Return the (X, Y) coordinate for the center point of the cell that contains the specified text.  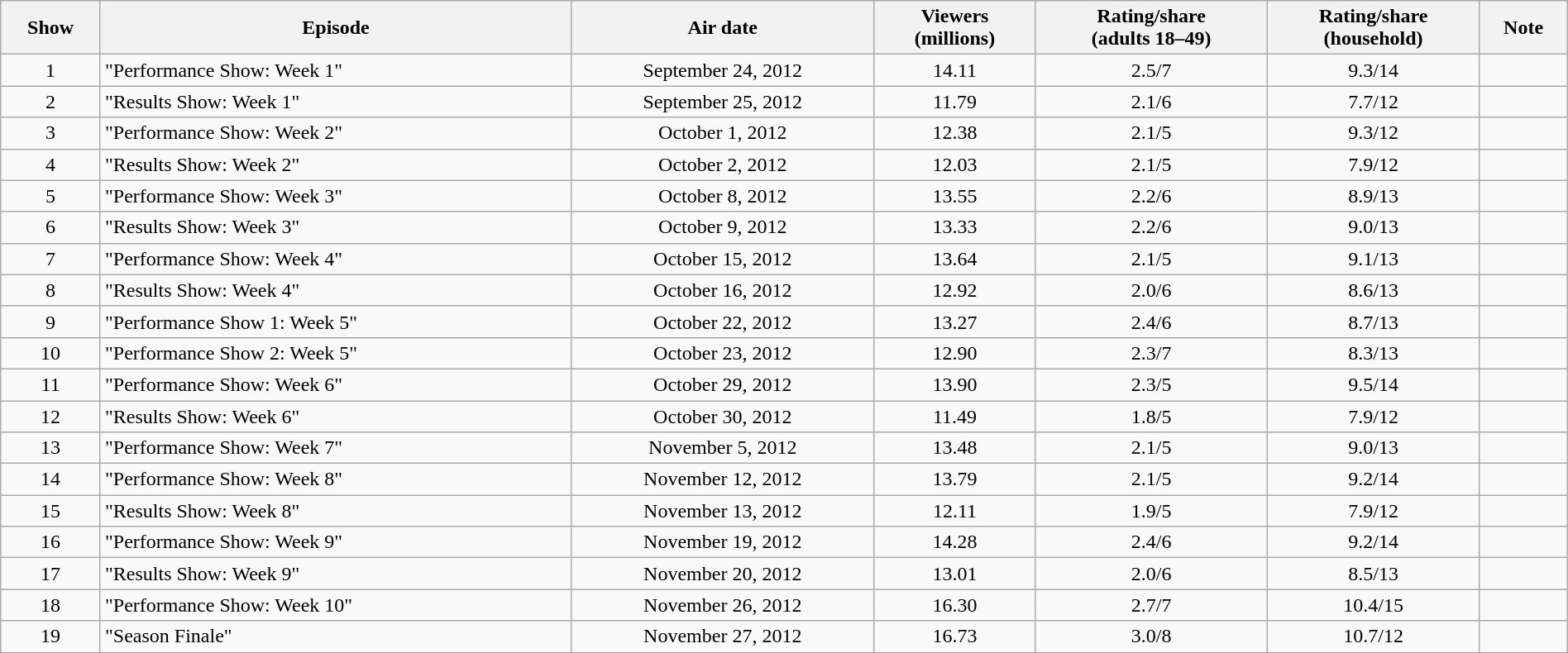
16 (51, 542)
3.0/8 (1151, 636)
November 12, 2012 (723, 479)
14.28 (954, 542)
"Results Show: Week 1" (336, 102)
"Performance Show: Week 4" (336, 259)
13.48 (954, 448)
"Performance Show: Week 7" (336, 448)
Note (1523, 28)
November 19, 2012 (723, 542)
"Performance Show 1: Week 5" (336, 322)
11 (51, 384)
15 (51, 511)
October 15, 2012 (723, 259)
October 2, 2012 (723, 164)
Rating/share(adults 18–49) (1151, 28)
12.90 (954, 353)
12 (51, 416)
13.55 (954, 196)
November 27, 2012 (723, 636)
8.6/13 (1373, 290)
9.1/13 (1373, 259)
9.5/14 (1373, 384)
12.11 (954, 511)
"Performance Show: Week 8" (336, 479)
"Performance Show: Week 2" (336, 133)
13.33 (954, 227)
13.64 (954, 259)
2.7/7 (1151, 605)
19 (51, 636)
Show (51, 28)
1 (51, 70)
9 (51, 322)
October 22, 2012 (723, 322)
2.3/7 (1151, 353)
2.5/7 (1151, 70)
18 (51, 605)
November 20, 2012 (723, 574)
"Performance Show: Week 10" (336, 605)
"Results Show: Week 8" (336, 511)
12.38 (954, 133)
16.30 (954, 605)
13.79 (954, 479)
"Results Show: Week 6" (336, 416)
Rating/share(household) (1373, 28)
"Performance Show 2: Week 5" (336, 353)
2.1/6 (1151, 102)
6 (51, 227)
8.5/13 (1373, 574)
3 (51, 133)
16.73 (954, 636)
Viewers(millions) (954, 28)
9.3/14 (1373, 70)
13.01 (954, 574)
8.9/13 (1373, 196)
"Performance Show: Week 3" (336, 196)
9.3/12 (1373, 133)
October 16, 2012 (723, 290)
8 (51, 290)
October 8, 2012 (723, 196)
October 29, 2012 (723, 384)
7 (51, 259)
14 (51, 479)
"Results Show: Week 4" (336, 290)
"Results Show: Week 2" (336, 164)
10 (51, 353)
2 (51, 102)
1.8/5 (1151, 416)
"Performance Show: Week 6" (336, 384)
September 24, 2012 (723, 70)
11.49 (954, 416)
October 30, 2012 (723, 416)
"Results Show: Week 9" (336, 574)
"Performance Show: Week 9" (336, 542)
Episode (336, 28)
"Performance Show: Week 1" (336, 70)
12.03 (954, 164)
November 5, 2012 (723, 448)
10.4/15 (1373, 605)
October 1, 2012 (723, 133)
September 25, 2012 (723, 102)
October 23, 2012 (723, 353)
14.11 (954, 70)
8.7/13 (1373, 322)
7.7/12 (1373, 102)
2.3/5 (1151, 384)
"Results Show: Week 3" (336, 227)
12.92 (954, 290)
November 13, 2012 (723, 511)
13 (51, 448)
Air date (723, 28)
17 (51, 574)
October 9, 2012 (723, 227)
4 (51, 164)
1.9/5 (1151, 511)
10.7/12 (1373, 636)
5 (51, 196)
8.3/13 (1373, 353)
"Season Finale" (336, 636)
11.79 (954, 102)
13.27 (954, 322)
13.90 (954, 384)
November 26, 2012 (723, 605)
